Determine the [x, y] coordinate at the center of the cell enclosing the given text.  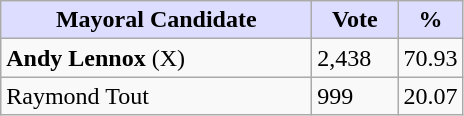
Vote [355, 20]
Mayoral Candidate [156, 20]
999 [355, 96]
2,438 [355, 58]
Raymond Tout [156, 96]
20.07 [430, 96]
Andy Lennox (X) [156, 58]
% [430, 20]
70.93 [430, 58]
